Extract the [x, y] coordinate from the center of the cell holding the provided text.  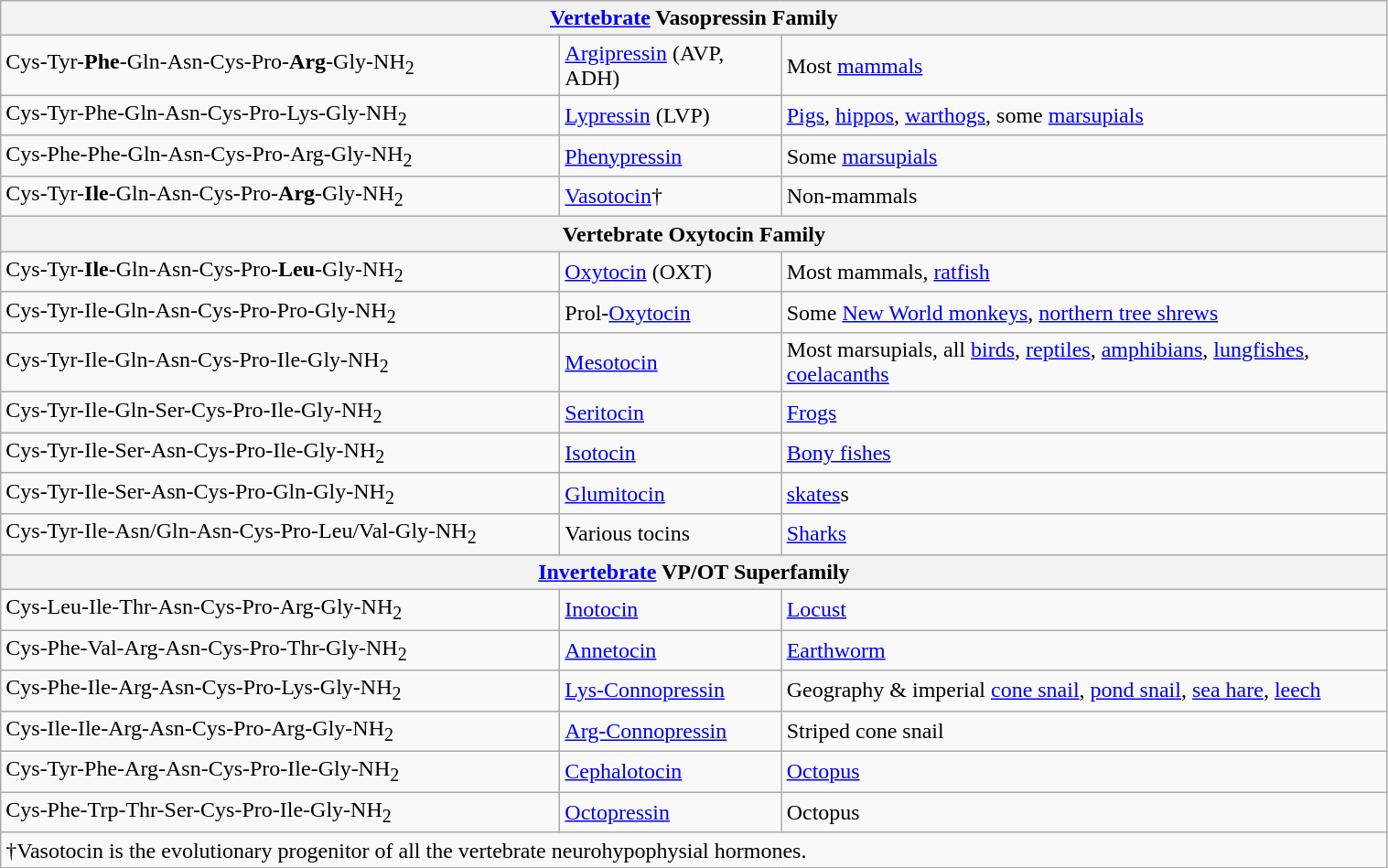
Phenypressin [671, 155]
Cys-Phe-Ile-Arg-Asn-Cys-Pro-Lys-Gly-NH2 [280, 691]
Cys-Tyr-Ile-Asn/Gln-Asn-Cys-Pro-Leu/Val-Gly-NH2 [280, 534]
Frogs [1084, 413]
Isotocin [671, 453]
Cys-Tyr-Ile-Gln-Ser-Cys-Pro-Ile-Gly-NH2 [280, 413]
Lys-Connopressin [671, 691]
Sharks [1084, 534]
Striped cone snail [1084, 731]
Vasotocin† [671, 197]
Seritocin [671, 413]
Cys-Tyr-Ile-Ser-Asn-Cys-Pro-Gln-Gly-NH2 [280, 493]
Annetocin [671, 649]
Cys-Phe-Trp-Thr-Ser-Cys-Pro-Ile-Gly-NH2 [280, 812]
Most mammals [1084, 66]
Cys-Ile-Ile-Arg-Asn-Cys-Pro-Arg-Gly-NH2 [280, 731]
Prol-Oxytocin [671, 312]
Mesotocin [671, 362]
Cys-Tyr-Phe-Arg-Asn-Cys-Pro-Ile-Gly-NH2 [280, 772]
Oxytocin (OXT) [671, 272]
Cys-Tyr-Ile-Gln-Asn-Cys-Pro-Arg-Gly-NH2 [280, 197]
Most marsupials, all birds, reptiles, amphibians, lungfishes, coelacanths [1084, 362]
Octopressin [671, 812]
Cys-Leu-Ile-Thr-Asn-Cys-Pro-Arg-Gly-NH2 [280, 609]
Arg-Connopressin [671, 731]
Various tocins [671, 534]
Some marsupials [1084, 155]
Vertebrate Oxytocin Family [694, 234]
Cys-Tyr-Ile-Ser-Asn-Cys-Pro-Ile-Gly-NH2 [280, 453]
Most mammals, ratfish [1084, 272]
Pigs, hippos, warthogs, some marsupials [1084, 115]
Some New World monkeys, northern tree shrews [1084, 312]
Cys-Tyr-Phe-Gln-Asn-Cys-Pro-Lys-Gly-NH2 [280, 115]
Vertebrate Vasopressin Family [694, 18]
Cys-Phe-Val-Arg-Asn-Cys-Pro-Thr-Gly-NH2 [280, 649]
Argipressin (AVP, ADH) [671, 66]
Locust [1084, 609]
Geography & imperial cone snail, pond snail, sea hare, leech [1084, 691]
†Vasotocin is the evolutionary progenitor of all the vertebrate neurohypophysial hormones. [694, 850]
Non-mammals [1084, 197]
Glumitocin [671, 493]
skatess [1084, 493]
Cephalotocin [671, 772]
Bony fishes [1084, 453]
Earthworm [1084, 649]
Lypressin (LVP) [671, 115]
Cys-Phe-Phe-Gln-Asn-Cys-Pro-Arg-Gly-NH2 [280, 155]
Cys-Tyr-Phe-Gln-Asn-Cys-Pro-Arg-Gly-NH2 [280, 66]
Cys-Tyr-Ile-Gln-Asn-Cys-Pro-Leu-Gly-NH2 [280, 272]
Cys-Tyr-Ile-Gln-Asn-Cys-Pro-Ile-Gly-NH2 [280, 362]
Inotocin [671, 609]
Invertebrate VP/OT Superfamily [694, 572]
Cys-Tyr-Ile-Gln-Asn-Cys-Pro-Pro-Gly-NH2 [280, 312]
